Output the [x, y] coordinate of the center of the cell containing the given text.  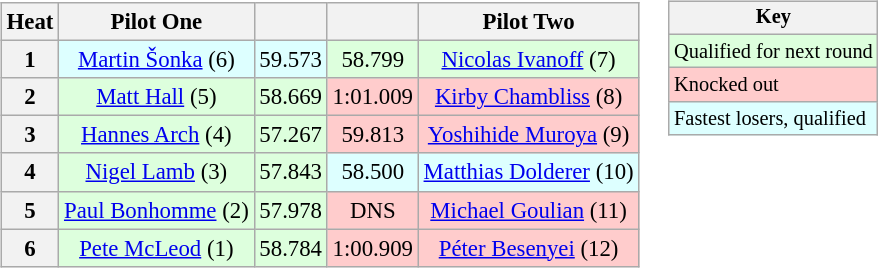
Pilot One [156, 22]
Key [773, 18]
Michael Goulian (11) [528, 210]
1:01.009 [372, 97]
57.843 [290, 172]
58.784 [290, 248]
5 [30, 210]
58.669 [290, 97]
1 [30, 60]
3 [30, 135]
Pete McLeod (1) [156, 248]
Nigel Lamb (3) [156, 172]
Matthias Dolderer (10) [528, 172]
Matt Hall (5) [156, 97]
DNS [372, 210]
Fastest losers, qualified [773, 119]
57.267 [290, 135]
Martin Šonka (6) [156, 60]
Qualified for next round [773, 51]
Nicolas Ivanoff (7) [528, 60]
Péter Besenyei (12) [528, 248]
Pilot Two [528, 22]
1:00.909 [372, 248]
4 [30, 172]
6 [30, 248]
Hannes Arch (4) [156, 135]
Paul Bonhomme (2) [156, 210]
58.500 [372, 172]
58.799 [372, 60]
59.573 [290, 60]
57.978 [290, 210]
2 [30, 97]
Kirby Chambliss (8) [528, 97]
Heat [30, 22]
59.813 [372, 135]
Knocked out [773, 85]
Yoshihide Muroya (9) [528, 135]
